Extract the [x, y] coordinate from the center of the cell holding the provided text.  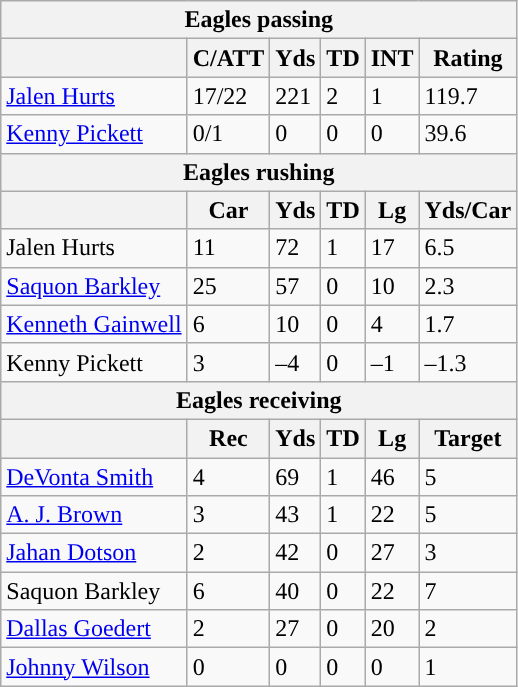
Target [468, 438]
6.5 [468, 248]
Rating [468, 58]
57 [296, 286]
Dallas Goedert [94, 629]
Johnny Wilson [94, 667]
11 [228, 248]
20 [392, 629]
43 [296, 515]
119.7 [468, 96]
72 [296, 248]
2.3 [468, 286]
17/22 [228, 96]
Car [228, 210]
39.6 [468, 134]
Rec [228, 438]
C/ATT [228, 58]
0/1 [228, 134]
17 [392, 248]
25 [228, 286]
Jahan Dotson [94, 553]
221 [296, 96]
7 [468, 591]
Eagles passing [259, 20]
Eagles receiving [259, 400]
–1.3 [468, 362]
DeVonta Smith [94, 477]
42 [296, 553]
46 [392, 477]
Kenneth Gainwell [94, 324]
A. J. Brown [94, 515]
–1 [392, 362]
INT [392, 58]
69 [296, 477]
Eagles rushing [259, 172]
40 [296, 591]
Yds/Car [468, 210]
–4 [296, 362]
1.7 [468, 324]
